Search for the cell housing the specified text and yield its (X, Y) center coordinate. 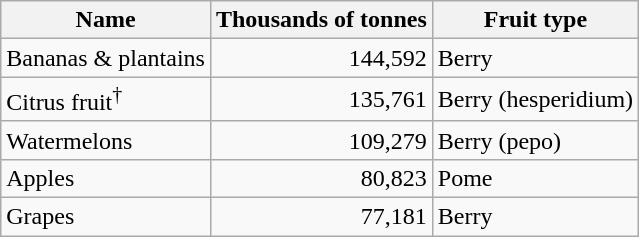
77,181 (321, 217)
Apples (106, 178)
Citrus fruit† (106, 100)
Fruit type (535, 20)
80,823 (321, 178)
Pome (535, 178)
135,761 (321, 100)
144,592 (321, 58)
Watermelons (106, 140)
109,279 (321, 140)
Berry (pepo) (535, 140)
Grapes (106, 217)
Berry (hesperidium) (535, 100)
Thousands of tonnes (321, 20)
Name (106, 20)
Bananas & plantains (106, 58)
